Return the (x, y) coordinate for the center point of the cell that contains the specified text.  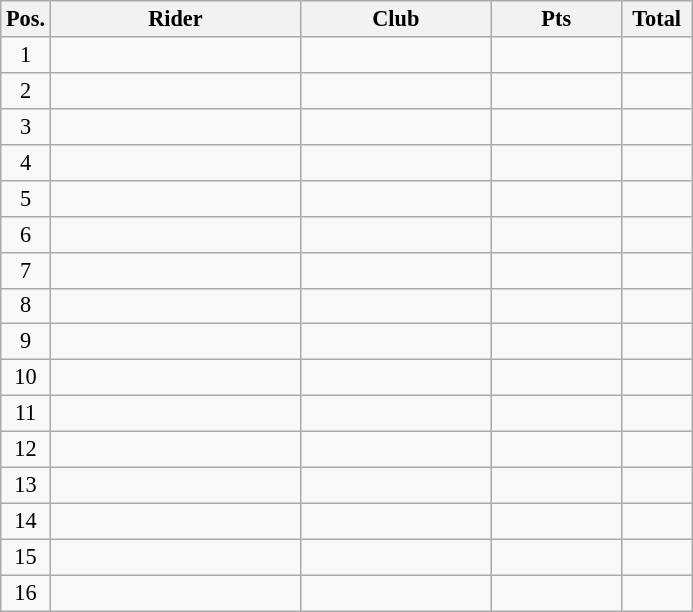
Pos. (26, 19)
11 (26, 414)
Rider (175, 19)
14 (26, 521)
4 (26, 162)
5 (26, 198)
13 (26, 485)
1 (26, 55)
2 (26, 90)
Pts (556, 19)
9 (26, 342)
7 (26, 270)
16 (26, 593)
8 (26, 306)
15 (26, 557)
10 (26, 378)
Total (656, 19)
3 (26, 126)
6 (26, 234)
12 (26, 450)
Club (396, 19)
